Identify which cell holds the provided text, then report its [X, Y] central coordinate. 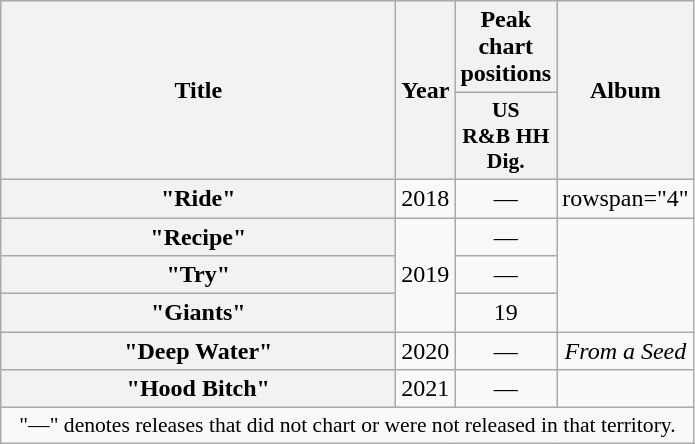
"Recipe" [198, 237]
Title [198, 90]
2020 [426, 351]
Album [626, 90]
"Hood Bitch" [198, 389]
Peak chart positions [506, 47]
"Deep Water" [198, 351]
Year [426, 90]
"Giants" [198, 313]
"Try" [198, 275]
19 [506, 313]
2018 [426, 198]
2019 [426, 275]
2021 [426, 389]
"Ride" [198, 198]
"—" denotes releases that did not chart or were not released in that territory. [348, 426]
rowspan="4" [626, 198]
From a Seed [626, 351]
USR&B HH Dig. [506, 136]
